Capture the cell that displays the provided text and extract its (x, y) central coordinate. 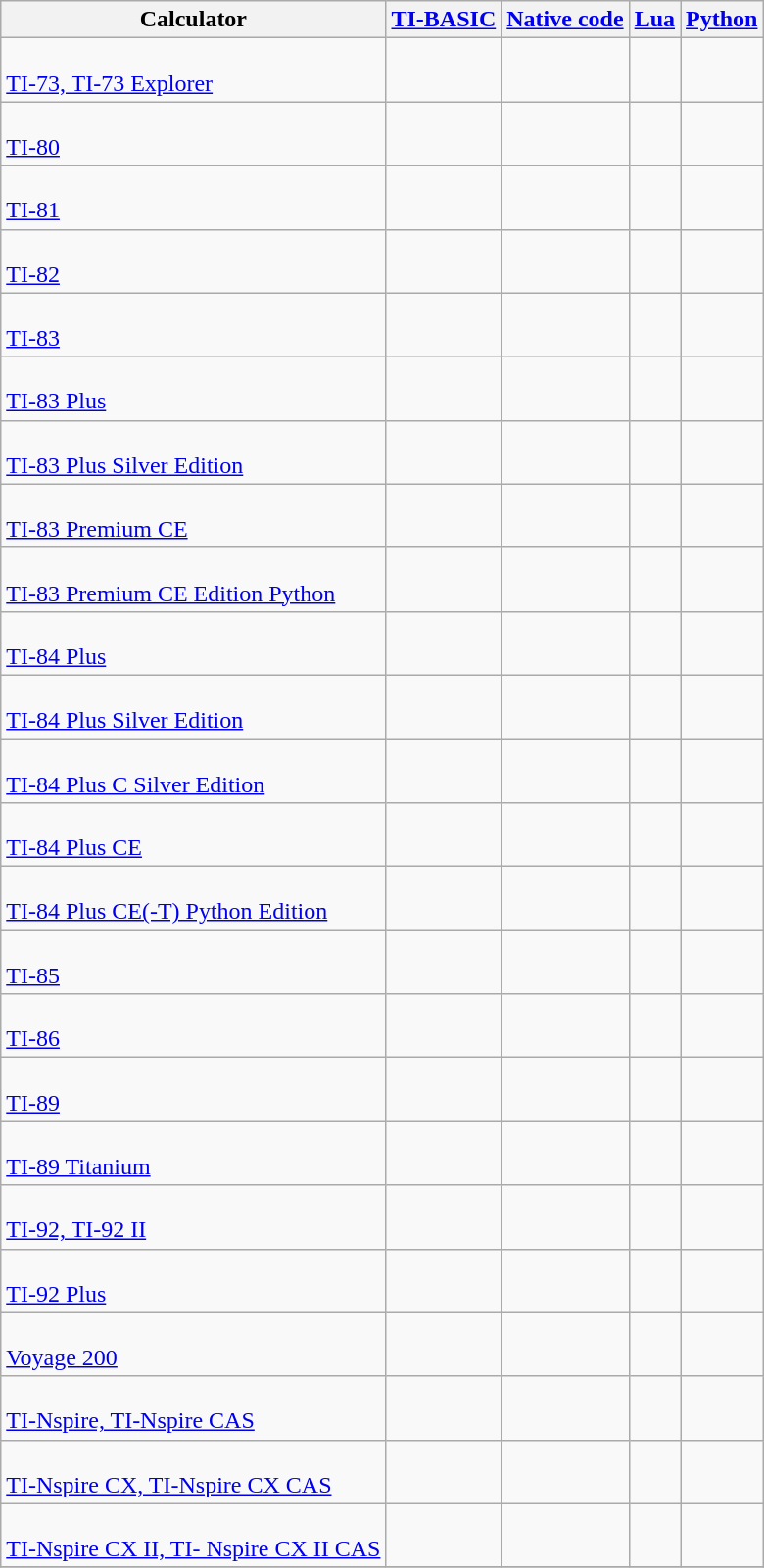
TI-89 (194, 1089)
TI-81 (194, 198)
TI-92, TI-92 II (194, 1216)
TI-73, TI-73 Explorer (194, 71)
Voyage 200 (194, 1344)
TI-83 Premium CE (194, 515)
TI-85 (194, 962)
Lua (654, 20)
TI-84 Plus C Silver Edition (194, 770)
TI-80 (194, 133)
TI-89 Titanium (194, 1154)
TI-84 Plus Silver Edition (194, 707)
TI-Nspire, TI-Nspire CAS (194, 1408)
Native code (565, 20)
TI-83 Plus (194, 388)
TI-Nspire CX II, TI- Nspire CX II CAS (194, 1536)
TI-83 Plus Silver Edition (194, 452)
TI-84 Plus CE (194, 834)
TI-BASIC (444, 20)
TI-84 Plus CE(-T) Python Edition (194, 899)
TI-82 (194, 261)
Python (722, 20)
TI-92 Plus (194, 1281)
TI-Nspire CX, TI-Nspire CX CAS (194, 1471)
TI-83 Premium CE Edition Python (194, 580)
TI-86 (194, 1026)
TI-84 Plus (194, 642)
Calculator (194, 20)
TI-83 (194, 325)
